Determine the [x, y] coordinate at the center of the cell enclosing the given text.  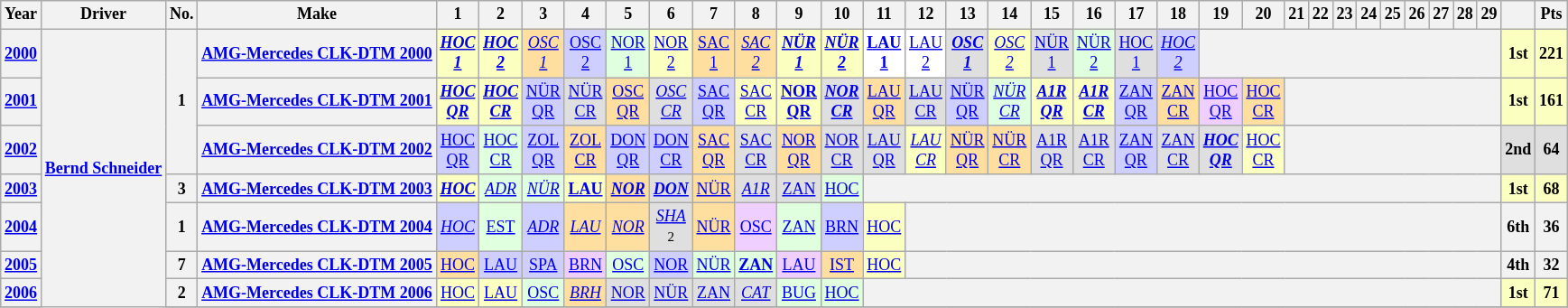
2005 [22, 266]
24 [1369, 14]
NOR2 [672, 53]
29 [1489, 14]
68 [1552, 188]
221 [1552, 53]
SHA2 [672, 227]
Pts [1552, 14]
DONQR [628, 150]
64 [1552, 150]
32 [1552, 266]
Driver [103, 14]
17 [1136, 14]
AMG-Mercedes CLK-DTM 2006 [317, 293]
22 [1320, 14]
4 [585, 14]
No. [182, 14]
19 [1220, 14]
2000 [22, 53]
27 [1441, 14]
ZOLQR [543, 150]
OSCCR [672, 102]
28 [1466, 14]
6th [1518, 227]
SAC1 [713, 53]
16 [1094, 14]
DONCR [672, 150]
SAC2 [756, 53]
DON [672, 188]
ZOLCR [585, 150]
Bernd Schneider [103, 168]
2003 [22, 188]
4th [1518, 266]
OSCQR [628, 102]
10 [841, 14]
SPA [543, 266]
A1R [756, 188]
6 [672, 14]
AMG-Mercedes CLK-DTM 2005 [317, 266]
LAU2 [926, 53]
23 [1345, 14]
NOR1 [628, 53]
AMG-Mercedes CLK-DTM 2004 [317, 227]
13 [968, 14]
AMG-Mercedes CLK-DTM 2000 [317, 53]
5 [628, 14]
2002 [22, 150]
AMG-Mercedes CLK-DTM 2003 [317, 188]
2006 [22, 293]
AMG-Mercedes CLK-DTM 2001 [317, 102]
8 [756, 14]
EST [501, 227]
CAT [756, 293]
71 [1552, 293]
BRH [585, 293]
LAU1 [885, 53]
12 [926, 14]
2001 [22, 102]
14 [1009, 14]
IST [841, 266]
BUG [800, 293]
11 [885, 14]
2004 [22, 227]
161 [1552, 102]
20 [1264, 14]
2nd [1518, 150]
18 [1179, 14]
26 [1417, 14]
15 [1053, 14]
AMG-Mercedes CLK-DTM 2002 [317, 150]
Year [22, 14]
Make [317, 14]
9 [800, 14]
36 [1552, 227]
25 [1392, 14]
21 [1296, 14]
